From the cell containing the given text, extract its center point as (x, y) coordinate. 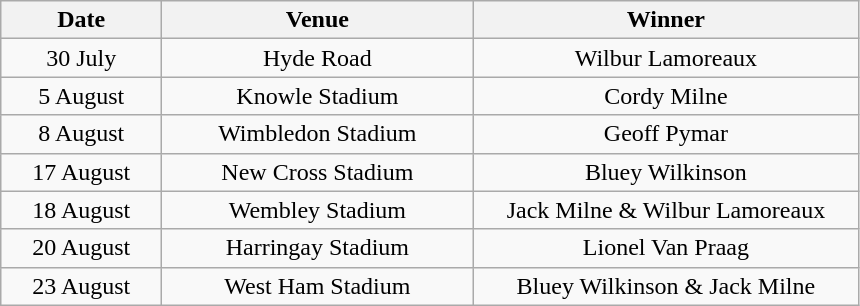
Geoff Pymar (666, 134)
Bluey Wilkinson (666, 172)
23 August (82, 286)
30 July (82, 58)
Wembley Stadium (318, 210)
Date (82, 20)
17 August (82, 172)
Venue (318, 20)
18 August (82, 210)
Knowle Stadium (318, 96)
Bluey Wilkinson & Jack Milne (666, 286)
5 August (82, 96)
Harringay Stadium (318, 248)
20 August (82, 248)
Cordy Milne (666, 96)
Jack Milne & Wilbur Lamoreaux (666, 210)
Wimbledon Stadium (318, 134)
West Ham Stadium (318, 286)
Wilbur Lamoreaux (666, 58)
Lionel Van Praag (666, 248)
Winner (666, 20)
Hyde Road (318, 58)
New Cross Stadium (318, 172)
8 August (82, 134)
